Scan for the cell matching the given text and deliver its [X, Y] coordinate at center. 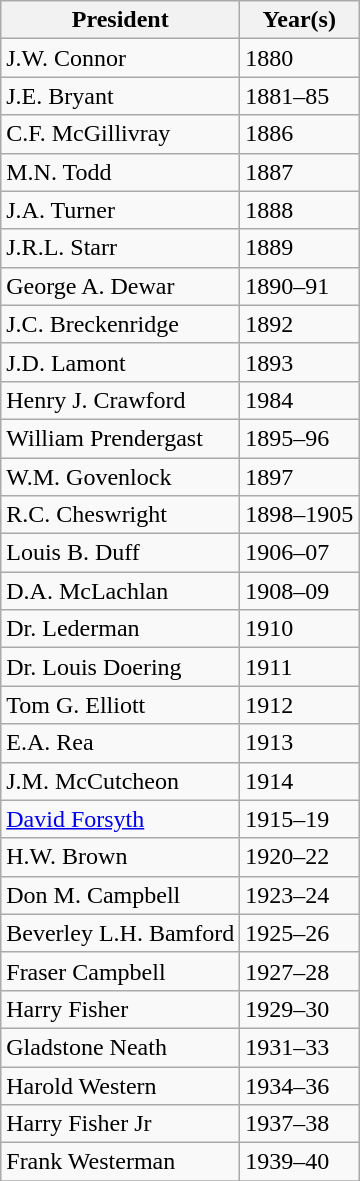
1912 [300, 705]
1913 [300, 743]
1934–36 [300, 1085]
J.E. Bryant [120, 96]
J.R.L. Starr [120, 248]
1890–91 [300, 286]
1911 [300, 667]
David Forsyth [120, 819]
1931–33 [300, 1047]
Dr. Louis Doering [120, 667]
1920–22 [300, 857]
J.W. Connor [120, 58]
1898–1905 [300, 515]
H.W. Brown [120, 857]
Dr. Lederman [120, 629]
1906–07 [300, 553]
E.A. Rea [120, 743]
Henry J. Crawford [120, 400]
1984 [300, 400]
1923–24 [300, 895]
W.M. Govenlock [120, 477]
Fraser Campbell [120, 971]
1892 [300, 324]
Harry Fisher [120, 1009]
Harold Western [120, 1085]
1910 [300, 629]
1937–38 [300, 1124]
1929–30 [300, 1009]
1889 [300, 248]
M.N. Todd [120, 172]
1895–96 [300, 438]
1927–28 [300, 971]
J.A. Turner [120, 210]
Beverley L.H. Bamford [120, 933]
1897 [300, 477]
J.C. Breckenridge [120, 324]
1880 [300, 58]
1893 [300, 362]
J.M. McCutcheon [120, 781]
1914 [300, 781]
C.F. McGillivray [120, 134]
1887 [300, 172]
George A. Dewar [120, 286]
President [120, 20]
Harry Fisher Jr [120, 1124]
Don M. Campbell [120, 895]
1939–40 [300, 1162]
R.C. Cheswright [120, 515]
1881–85 [300, 96]
Tom G. Elliott [120, 705]
J.D. Lamont [120, 362]
Year(s) [300, 20]
Louis B. Duff [120, 553]
1925–26 [300, 933]
Gladstone Neath [120, 1047]
1908–09 [300, 591]
Frank Westerman [120, 1162]
1888 [300, 210]
D.A. McLachlan [120, 591]
1886 [300, 134]
William Prendergast [120, 438]
1915–19 [300, 819]
